Output the [x, y] coordinate of the center of the cell containing the given text.  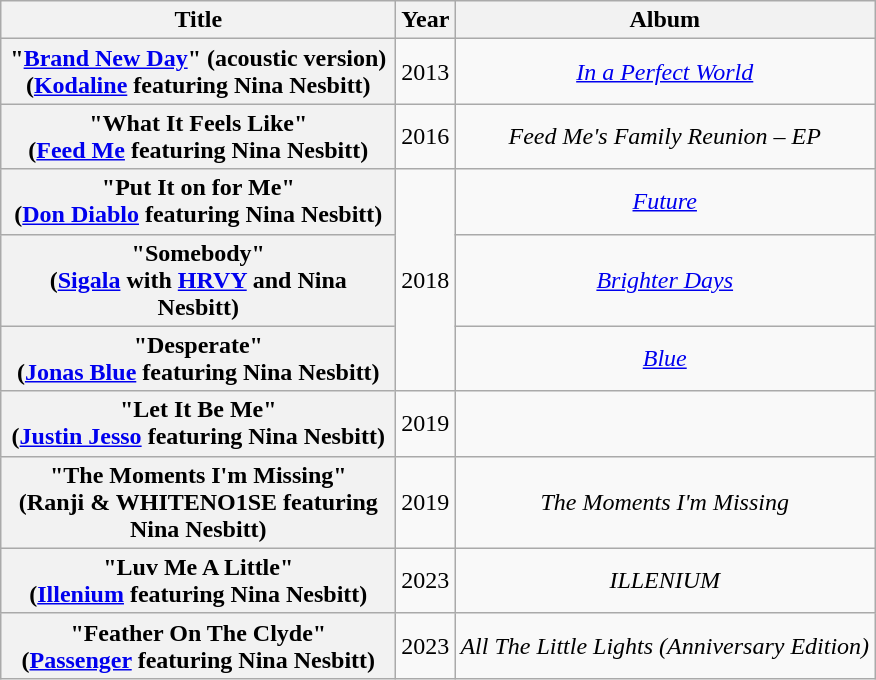
In a Perfect World [665, 72]
2018 [426, 280]
"Brand New Day" (acoustic version) (Kodaline featuring Nina Nesbitt) [198, 72]
"Somebody"(Sigala with HRVY and Nina Nesbitt) [198, 280]
"The Moments I'm Missing" (Ranji & WHITENO1SE featuring Nina Nesbitt) [198, 502]
Feed Me's Family Reunion – EP [665, 136]
"What It Feels Like" (Feed Me featuring Nina Nesbitt) [198, 136]
Brighter Days [665, 280]
"Put It on for Me" (Don Diablo featuring Nina Nesbitt) [198, 202]
The Moments I'm Missing [665, 502]
2013 [426, 72]
2016 [426, 136]
"Feather On The Clyde"(Passenger featuring Nina Nesbitt) [198, 646]
All The Little Lights (Anniversary Edition) [665, 646]
Year [426, 20]
Album [665, 20]
ILLENIUM [665, 580]
"Let It Be Me"(Justin Jesso featuring Nina Nesbitt) [198, 424]
"Desperate"(Jonas Blue featuring Nina Nesbitt) [198, 358]
Title [198, 20]
Blue [665, 358]
Future [665, 202]
"Luv Me A Little" (Illenium featuring Nina Nesbitt) [198, 580]
